Search for the cell housing the specified text and yield its (X, Y) center coordinate. 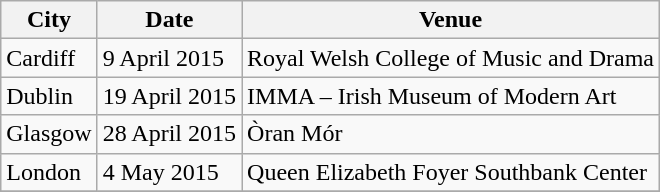
IMMA – Irish Museum of Modern Art (451, 96)
Queen Elizabeth Foyer Southbank Center (451, 172)
Royal Welsh College of Music and Drama (451, 58)
London (49, 172)
Glasgow (49, 134)
19 April 2015 (169, 96)
City (49, 20)
28 April 2015 (169, 134)
4 May 2015 (169, 172)
Venue (451, 20)
Dublin (49, 96)
Òran Mór (451, 134)
Date (169, 20)
Cardiff (49, 58)
9 April 2015 (169, 58)
